Pinpoint the cell where the given text exists, returning its (x, y) midpoint coordinate. 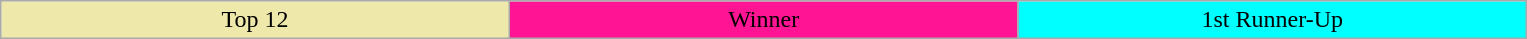
1st Runner-Up (1272, 20)
Winner (764, 20)
Top 12 (256, 20)
